Capture the cell that displays the provided text and extract its (X, Y) central coordinate. 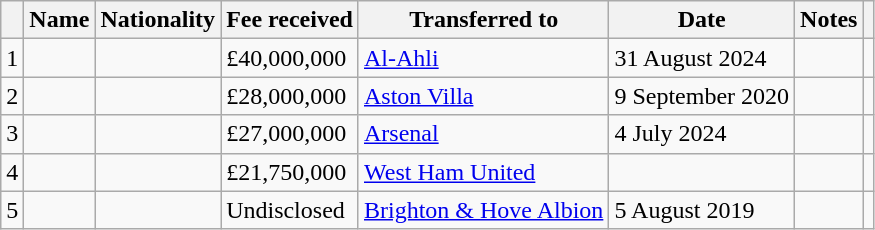
Date (702, 20)
2 (12, 96)
Arsenal (483, 134)
£40,000,000 (290, 58)
4 July 2024 (702, 134)
Notes (829, 20)
Al-Ahli (483, 58)
Nationality (158, 20)
Undisclosed (290, 210)
£21,750,000 (290, 172)
5 August 2019 (702, 210)
9 September 2020 (702, 96)
Brighton & Hove Albion (483, 210)
4 (12, 172)
3 (12, 134)
31 August 2024 (702, 58)
5 (12, 210)
West Ham United (483, 172)
Aston Villa (483, 96)
Transferred to (483, 20)
1 (12, 58)
£28,000,000 (290, 96)
Name (60, 20)
£27,000,000 (290, 134)
Fee received (290, 20)
